Capture the cell that displays the provided text and extract its (x, y) central coordinate. 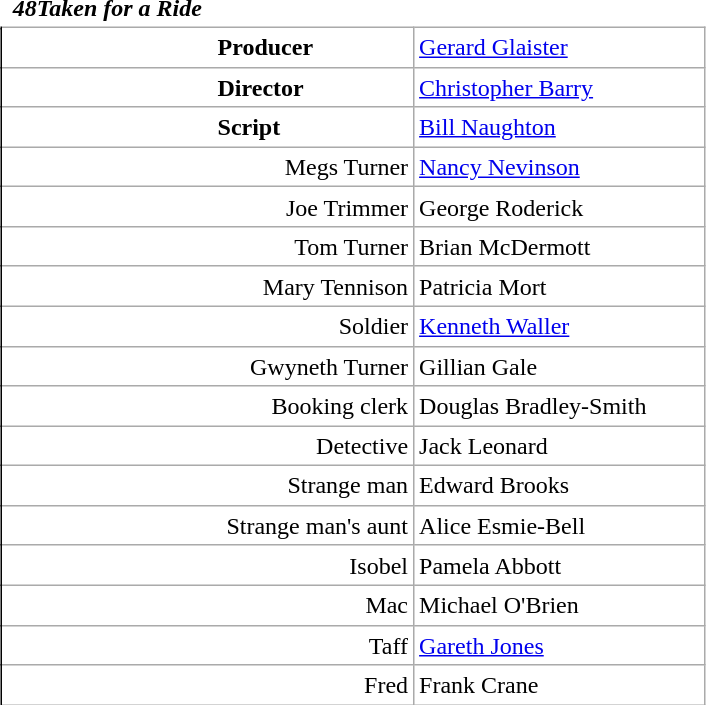
Bill Naughton (560, 127)
Jack Leonard (560, 446)
Director (208, 87)
Strange man's aunt (208, 525)
Brian McDermott (560, 247)
Patricia Mort (560, 286)
Taff (208, 645)
Edward Brooks (560, 486)
Joe Trimmer (208, 207)
Detective (208, 446)
Mary Tennison (208, 286)
Megs Turner (208, 167)
Gareth Jones (560, 645)
Frank Crane (560, 685)
Strange man (208, 486)
Tom Turner (208, 247)
Soldier (208, 326)
Script (208, 127)
Nancy Nevinson (560, 167)
Gerard Glaister (560, 47)
Douglas Bradley-Smith (560, 406)
Isobel (208, 565)
Pamela Abbott (560, 565)
Gwyneth Turner (208, 366)
Booking clerk (208, 406)
Gillian Gale (560, 366)
Kenneth Waller (560, 326)
George Roderick (560, 207)
Alice Esmie-Bell (560, 525)
Michael O'Brien (560, 605)
Producer (208, 47)
Christopher Barry (560, 87)
Fred (208, 685)
Mac (208, 605)
